Identify which cell holds the provided text, then report its (X, Y) central coordinate. 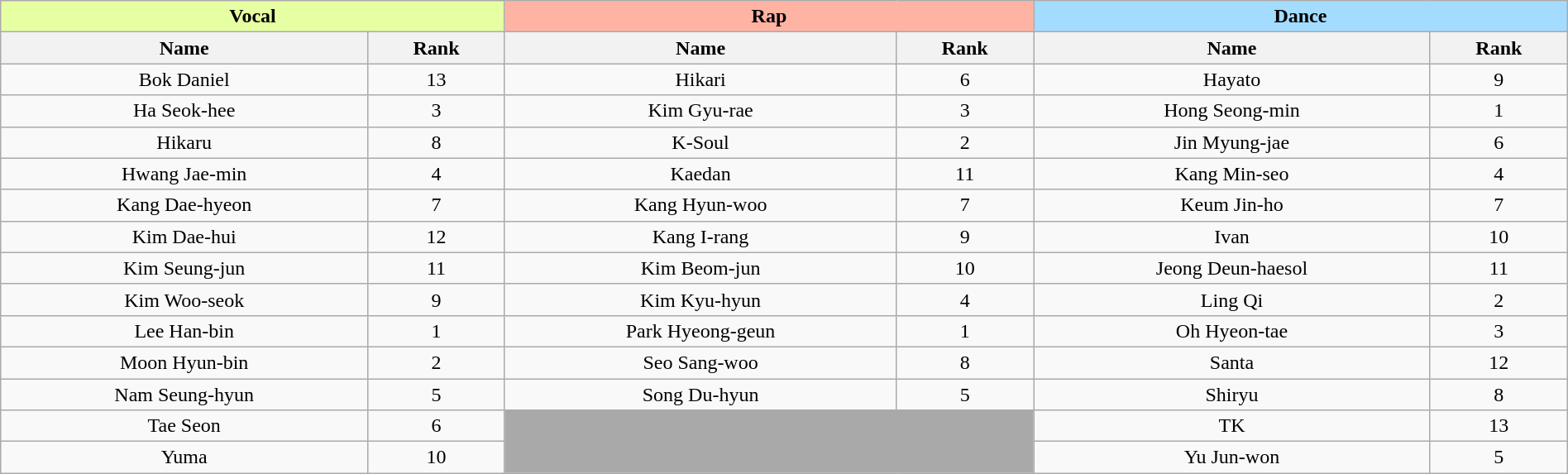
Kaedan (700, 174)
Song Du-hyun (700, 395)
Kang Hyun-woo (700, 205)
Oh Hyeon-tae (1232, 331)
Kang Min-seo (1232, 174)
Keum Jin-ho (1232, 205)
Hikari (700, 79)
Vocal (253, 17)
Kim Dae-hui (184, 237)
Kang I-rang (700, 237)
Yuma (184, 457)
Kim Beom-jun (700, 268)
Hong Seong-min (1232, 111)
Hwang Jae-min (184, 174)
Park Hyeong-geun (700, 331)
Hikaru (184, 142)
Moon Hyun-bin (184, 362)
Ivan (1232, 237)
Seo Sang-woo (700, 362)
Kim Woo-seok (184, 299)
Bok Daniel (184, 79)
Kang Dae-hyeon (184, 205)
Ling Qi (1232, 299)
Lee Han-bin (184, 331)
Hayato (1232, 79)
Shiryu (1232, 395)
Kim Seung-jun (184, 268)
Jeong Deun-haesol (1232, 268)
Kim Kyu-hyun (700, 299)
Dance (1301, 17)
TK (1232, 426)
Tae Seon (184, 426)
Kim Gyu-rae (700, 111)
Yu Jun-won (1232, 457)
Rap (769, 17)
Santa (1232, 362)
Nam Seung-hyun (184, 395)
Jin Myung-jae (1232, 142)
Ha Seok-hee (184, 111)
K-Soul (700, 142)
